Capture the cell that displays the provided text and extract its (X, Y) central coordinate. 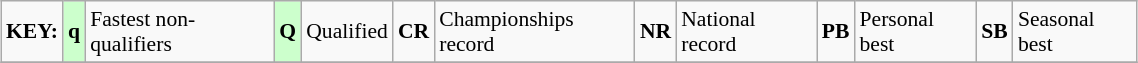
National record (746, 32)
Personal best (916, 32)
Seasonal best (1075, 32)
Fastest non-qualifiers (180, 32)
KEY: (32, 32)
q (74, 32)
NR (656, 32)
Championships record (534, 32)
Q (288, 32)
Qualified (347, 32)
SB (994, 32)
CR (414, 32)
PB (836, 32)
